Search for the cell housing the specified text and yield its (x, y) center coordinate. 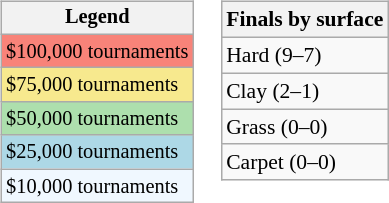
Hard (9–7) (304, 55)
Finals by surface (304, 20)
Carpet (0–0) (304, 162)
Clay (2–1) (304, 91)
Legend (97, 18)
Grass (0–0) (304, 127)
$25,000 tournaments (97, 152)
$100,000 tournaments (97, 51)
$10,000 tournaments (97, 186)
$50,000 tournaments (97, 119)
$75,000 tournaments (97, 85)
